Detect which cell encompasses the target text, then output its [x, y] center coordinate. 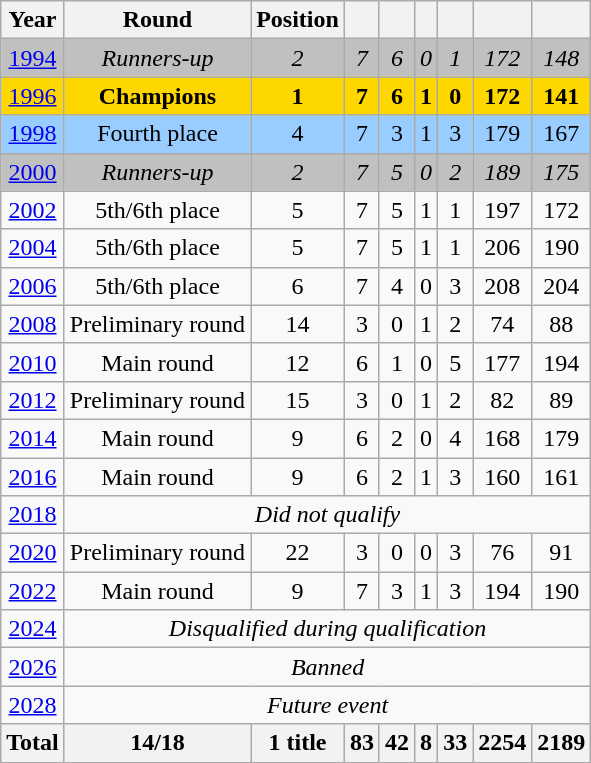
Year [33, 20]
83 [362, 743]
12 [298, 362]
2018 [33, 515]
2010 [33, 362]
189 [502, 172]
Round [157, 20]
2022 [33, 591]
2002 [33, 210]
Champions [157, 96]
2014 [33, 438]
Total [33, 743]
2004 [33, 248]
1 title [298, 743]
175 [562, 172]
2008 [33, 324]
2016 [33, 477]
2024 [33, 629]
141 [562, 96]
2028 [33, 705]
14 [298, 324]
2026 [33, 667]
Banned [327, 667]
Position [298, 20]
Did not qualify [327, 515]
22 [298, 553]
42 [396, 743]
148 [562, 58]
197 [502, 210]
167 [562, 134]
204 [562, 286]
33 [456, 743]
91 [562, 553]
82 [502, 400]
161 [562, 477]
1994 [33, 58]
14/18 [157, 743]
Future event [327, 705]
88 [562, 324]
160 [502, 477]
2020 [33, 553]
Disqualified during qualification [327, 629]
2254 [502, 743]
177 [502, 362]
208 [502, 286]
1998 [33, 134]
Fourth place [157, 134]
89 [562, 400]
2006 [33, 286]
8 [426, 743]
15 [298, 400]
206 [502, 248]
168 [502, 438]
2189 [562, 743]
74 [502, 324]
2000 [33, 172]
2012 [33, 400]
76 [502, 553]
1996 [33, 96]
